From the cell containing the given text, extract its center point as (X, Y) coordinate. 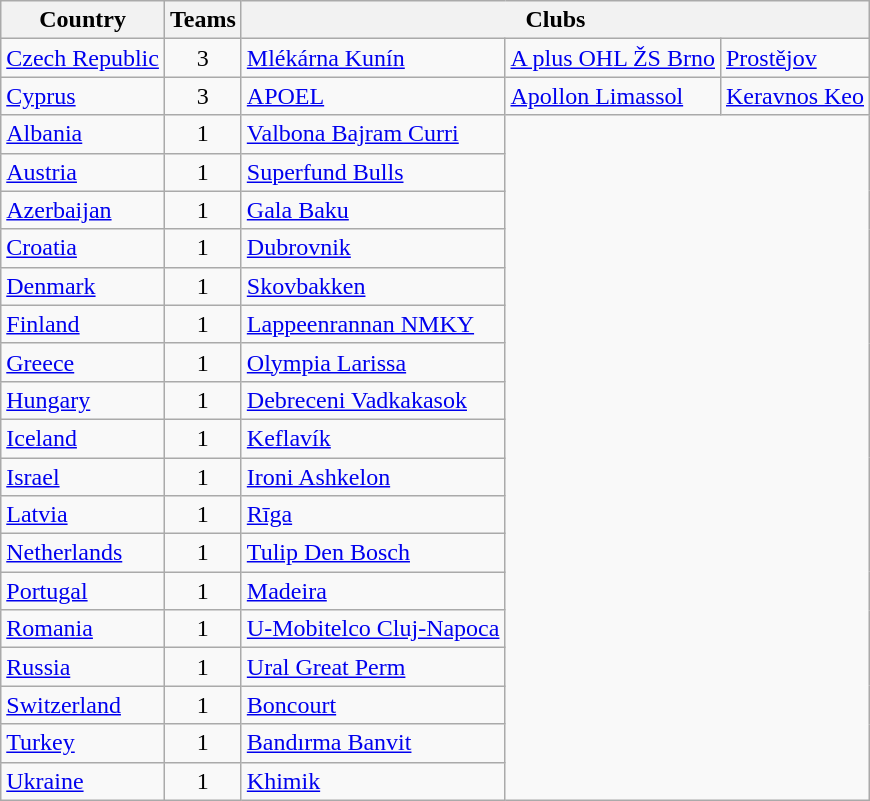
Gala Baku (373, 210)
Netherlands (83, 553)
Israel (83, 477)
Czech Republic (83, 58)
Keravnos Keo (794, 96)
Hungary (83, 400)
Latvia (83, 515)
Bandırma Banvit (373, 743)
Ironi Ashkelon (373, 477)
Debreceni Vadkakasok (373, 400)
Rīga (373, 515)
Apollon Limassol (613, 96)
Switzerland (83, 705)
Finland (83, 324)
Portugal (83, 591)
Khimik (373, 781)
Cyprus (83, 96)
Albania (83, 134)
Superfund Bulls (373, 172)
Clubs (555, 20)
Iceland (83, 438)
Prostějov (794, 58)
Austria (83, 172)
Ural Great Perm (373, 667)
U-Mobitelco Cluj-Napoca (373, 629)
Boncourt (373, 705)
Ukraine (83, 781)
Teams (202, 20)
Olympia Larissa (373, 362)
Valbona Bajram Curri (373, 134)
Dubrovnik (373, 248)
Country (83, 20)
Denmark (83, 286)
Lappeenrannan NMKY (373, 324)
Mlékárna Kunín (373, 58)
Turkey (83, 743)
Greece (83, 362)
Madeira (373, 591)
Tulip Den Bosch (373, 553)
APOEL (373, 96)
Croatia (83, 248)
Azerbaijan (83, 210)
A plus OHL ŽS Brno (613, 58)
Skovbakken (373, 286)
Russia (83, 667)
Keflavík (373, 438)
Romania (83, 629)
